Scan for the cell matching the given text and deliver its (x, y) coordinate at center. 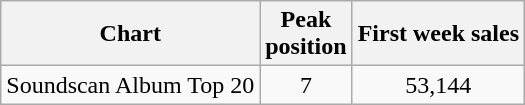
First week sales (438, 34)
Soundscan Album Top 20 (130, 85)
7 (306, 85)
53,144 (438, 85)
Chart (130, 34)
Peakposition (306, 34)
